Detect which cell encompasses the target text, then output its [X, Y] center coordinate. 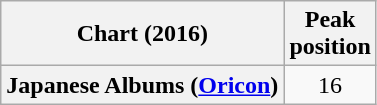
16 [330, 85]
Chart (2016) [142, 34]
Japanese Albums (Oricon) [142, 85]
Peakposition [330, 34]
